Search for the cell housing the specified text and yield its [x, y] center coordinate. 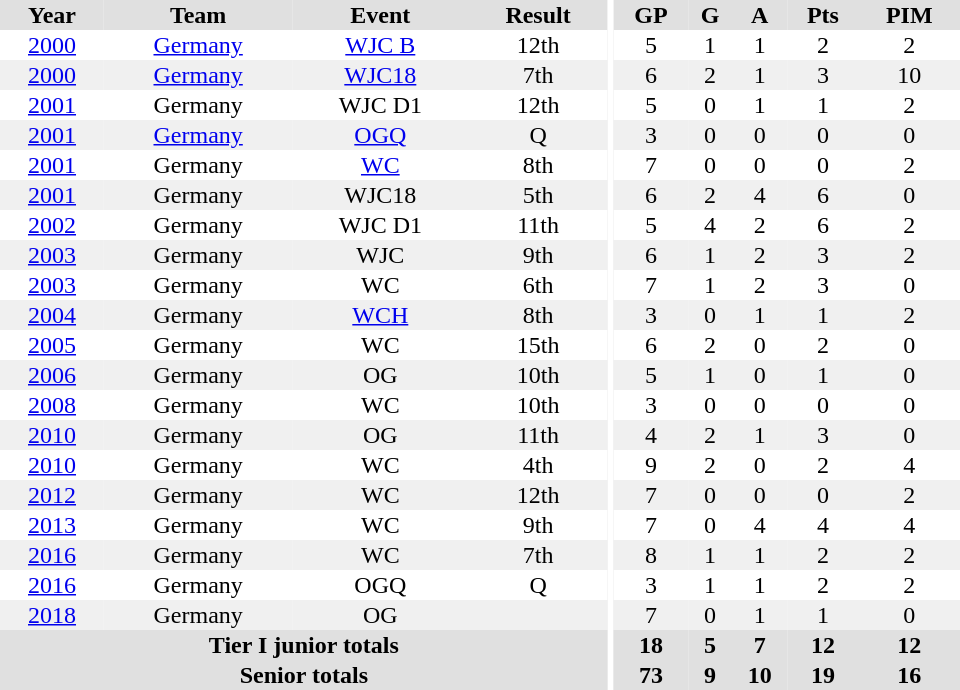
2008 [52, 405]
GP [651, 15]
Result [538, 15]
2018 [52, 615]
Pts [822, 15]
PIM [910, 15]
WJC [380, 255]
A [760, 15]
Senior totals [304, 675]
2013 [52, 525]
2012 [52, 495]
8 [651, 555]
18 [651, 645]
2005 [52, 345]
Event [380, 15]
5th [538, 195]
73 [651, 675]
Year [52, 15]
2002 [52, 225]
19 [822, 675]
15th [538, 345]
2004 [52, 315]
Tier I junior totals [304, 645]
2006 [52, 375]
4th [538, 465]
16 [910, 675]
WCH [380, 315]
G [710, 15]
Team [198, 15]
6th [538, 285]
WJC B [380, 45]
